Extract the [X, Y] coordinate from the center of the cell holding the provided text.  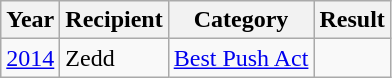
Category [241, 20]
Recipient [114, 20]
2014 [30, 58]
Best Push Act [241, 58]
Result [352, 20]
Year [30, 20]
Zedd [114, 58]
